For the text-containing cell, return its midpoint in [x, y] coordinate format. 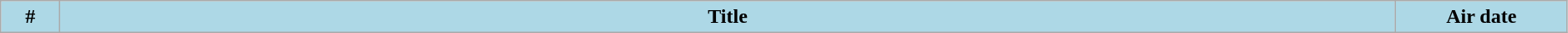
Air date [1481, 17]
Title [728, 17]
# [30, 17]
